Locate the cell with the specified text and output its (X, Y) center coordinate. 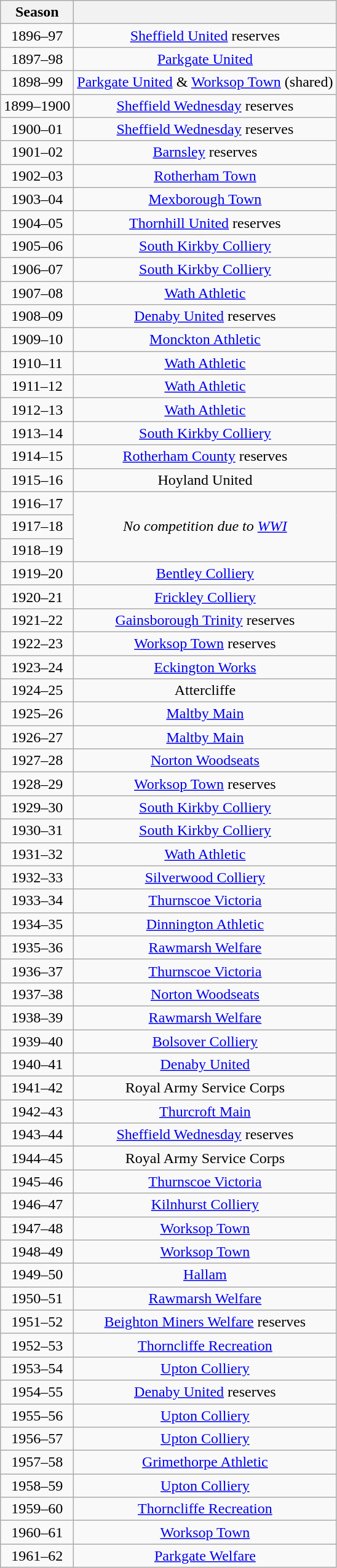
1924–25 (37, 691)
1938–39 (37, 1017)
Bentley Colliery (205, 573)
1957–58 (37, 1462)
No competition due to WWI (205, 527)
1900–01 (37, 129)
Parkgate Welfare (205, 1556)
1898–99 (37, 82)
1925–26 (37, 714)
1945–46 (37, 1182)
1908–09 (37, 316)
Silverwood Colliery (205, 877)
Bolsover Colliery (205, 1041)
Eckington Works (205, 667)
1955–56 (37, 1415)
1918–19 (37, 550)
1942–43 (37, 1111)
1931–32 (37, 854)
Hoyland United (205, 480)
1907–08 (37, 293)
1936–37 (37, 971)
1928–29 (37, 784)
1952–53 (37, 1345)
1922–23 (37, 643)
1946–47 (37, 1205)
Kilnhurst Colliery (205, 1205)
1911–12 (37, 386)
1904–05 (37, 222)
Frickley Colliery (205, 597)
1896–97 (37, 36)
1912–13 (37, 410)
1901–02 (37, 152)
1960–61 (37, 1532)
1927–28 (37, 761)
1939–40 (37, 1041)
1929–30 (37, 807)
1953–54 (37, 1368)
1930–31 (37, 831)
Parkgate United (205, 59)
1910–11 (37, 363)
1921–22 (37, 620)
1948–49 (37, 1252)
1897–98 (37, 59)
Denaby United (205, 1065)
1947–48 (37, 1228)
1932–33 (37, 877)
Rotherham County reserves (205, 457)
Sheffield United reserves (205, 36)
Thurcroft Main (205, 1111)
Grimethorpe Athletic (205, 1462)
1959–60 (37, 1509)
1950–51 (37, 1298)
Mexborough Town (205, 199)
Monckton Athletic (205, 340)
1905–06 (37, 246)
1933–34 (37, 901)
1923–24 (37, 667)
1937–38 (37, 994)
Gainsborough Trinity reserves (205, 620)
1949–50 (37, 1275)
1956–57 (37, 1439)
1961–62 (37, 1556)
1926–27 (37, 737)
Hallam (205, 1275)
1915–16 (37, 480)
Dinnington Athletic (205, 924)
1954–55 (37, 1392)
1919–20 (37, 573)
Rotherham Town (205, 176)
Beighton Miners Welfare reserves (205, 1322)
Parkgate United & Worksop Town (shared) (205, 82)
1951–52 (37, 1322)
1906–07 (37, 269)
1899–1900 (37, 106)
1935–36 (37, 947)
1944–45 (37, 1158)
1916–17 (37, 503)
1917–18 (37, 527)
1902–03 (37, 176)
1940–41 (37, 1065)
Attercliffe (205, 691)
Season (37, 12)
1909–10 (37, 340)
1934–35 (37, 924)
1913–14 (37, 433)
1943–44 (37, 1135)
1958–59 (37, 1486)
Thornhill United reserves (205, 222)
1920–21 (37, 597)
1941–42 (37, 1088)
1914–15 (37, 457)
1903–04 (37, 199)
Barnsley reserves (205, 152)
